Return the [x, y] coordinate for the center point of the cell that contains the specified text.  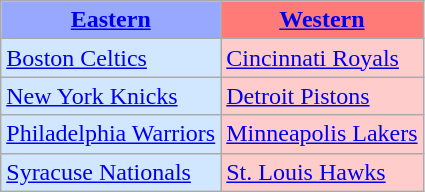
Cincinnati Royals [322, 58]
Detroit Pistons [322, 96]
St. Louis Hawks [322, 172]
Western [322, 20]
Minneapolis Lakers [322, 134]
Boston Celtics [111, 58]
New York Knicks [111, 96]
Eastern [111, 20]
Philadelphia Warriors [111, 134]
Syracuse Nationals [111, 172]
